Return the (X, Y) coordinate for the center point of the cell that contains the specified text.  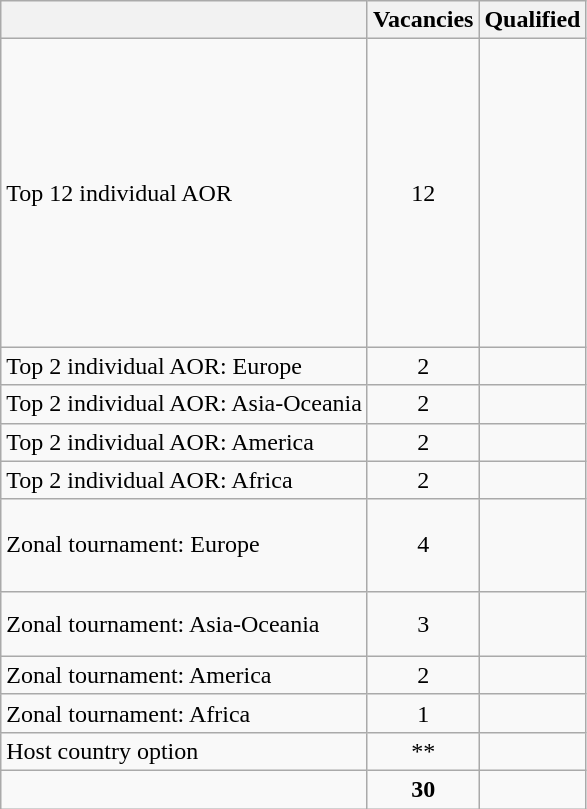
30 (423, 789)
3 (423, 624)
Qualified (532, 20)
Host country option (184, 751)
Zonal tournament: Asia-Oceania (184, 624)
Zonal tournament: Africa (184, 713)
1 (423, 713)
Top 2 individual AOR: Africa (184, 480)
4 (423, 545)
Vacancies (423, 20)
Top 2 individual AOR: Asia-Oceania (184, 404)
12 (423, 193)
Zonal tournament: America (184, 675)
Top 2 individual AOR: America (184, 442)
Zonal tournament: Europe (184, 545)
** (423, 751)
Top 12 individual AOR (184, 193)
Top 2 individual AOR: Europe (184, 366)
